For the text-containing cell, return its midpoint in [x, y] coordinate format. 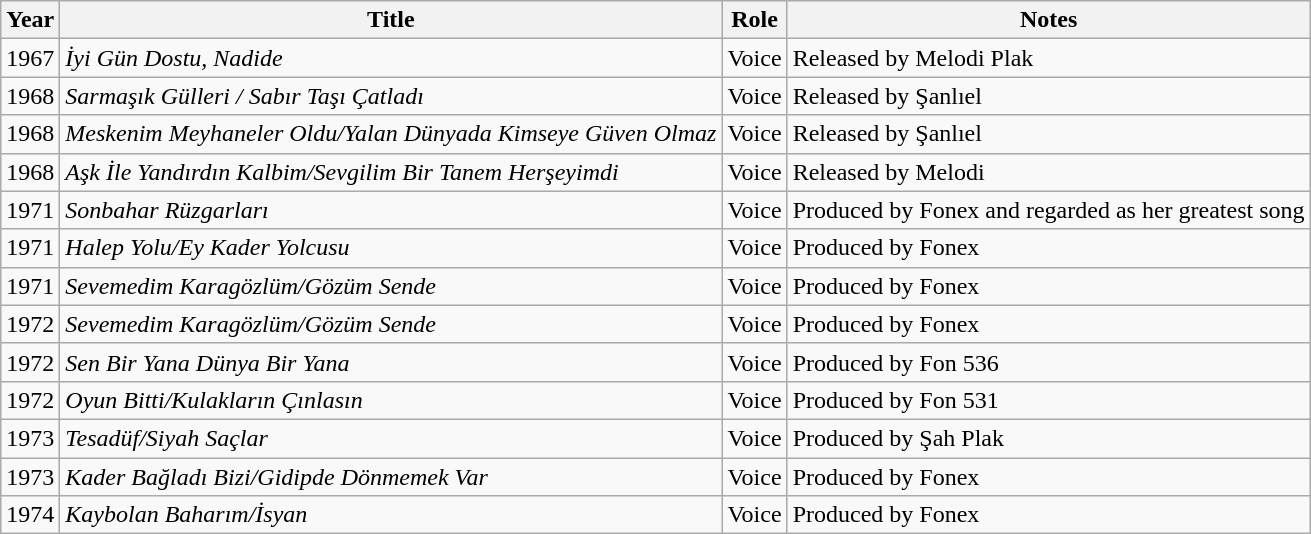
Sen Bir Yana Dünya Bir Yana [391, 362]
Released by Melodi [1048, 172]
İyi Gün Dostu, Nadide [391, 58]
Aşk İle Yandırdın Kalbim/Sevgilim Bir Tanem Herşeyimdi [391, 172]
Year [30, 20]
Produced by Fonex and regarded as her greatest song [1048, 210]
Tesadüf/Siyah Saçlar [391, 438]
Sarmaşık Gülleri / Sabır Taşı Çatladı [391, 96]
Halep Yolu/Ey Kader Yolcusu [391, 248]
Role [754, 20]
Produced by Fon 536 [1048, 362]
Title [391, 20]
Kaybolan Baharım/İsyan [391, 515]
Kader Bağladı Bizi/Gidipde Dönmemek Var [391, 477]
Oyun Bitti/Kulakların Çınlasın [391, 400]
Produced by Fon 531 [1048, 400]
Notes [1048, 20]
1974 [30, 515]
Released by Melodi Plak [1048, 58]
Produced by Şah Plak [1048, 438]
Meskenim Meyhaneler Oldu/Yalan Dünyada Kimseye Güven Olmaz [391, 134]
Sonbahar Rüzgarları [391, 210]
1967 [30, 58]
